Pinpoint the cell where the given text exists, returning its [x, y] midpoint coordinate. 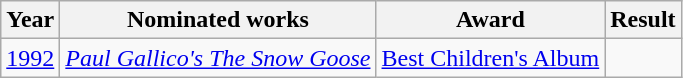
Paul Gallico's The Snow Goose [218, 58]
Result [643, 20]
Award [490, 20]
Best Children's Album [490, 58]
1992 [30, 58]
Nominated works [218, 20]
Year [30, 20]
